Detect which cell encompasses the target text, then output its (x, y) center coordinate. 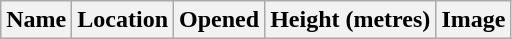
Opened (220, 20)
Location (123, 20)
Name (36, 20)
Height (metres) (350, 20)
Image (474, 20)
